Provide the (X, Y) coordinate of the cell's center where the given text is located.  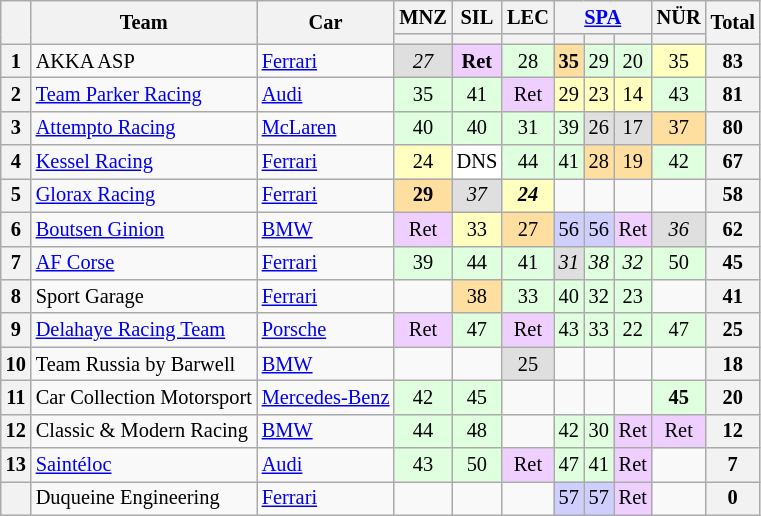
Team (144, 22)
36 (679, 229)
5 (16, 195)
30 (599, 431)
67 (733, 162)
80 (733, 128)
NÜR (679, 17)
4 (16, 162)
48 (477, 431)
13 (16, 465)
3 (16, 128)
2 (16, 94)
14 (633, 94)
6 (16, 229)
0 (733, 498)
83 (733, 61)
Classic & Modern Racing (144, 431)
Car (326, 22)
Car Collection Motorsport (144, 397)
10 (16, 364)
LEC (528, 17)
Boutsen Ginion (144, 229)
22 (633, 330)
Kessel Racing (144, 162)
Duqueine Engineering (144, 498)
81 (733, 94)
Porsche (326, 330)
McLaren (326, 128)
Total (733, 22)
Saintéloc (144, 465)
Team Parker Racing (144, 94)
62 (733, 229)
26 (599, 128)
AKKA ASP (144, 61)
58 (733, 195)
11 (16, 397)
SPA (603, 17)
Delahaye Racing Team (144, 330)
AF Corse (144, 263)
DNS (477, 162)
18 (733, 364)
Glorax Racing (144, 195)
19 (633, 162)
SIL (477, 17)
Team Russia by Barwell (144, 364)
17 (633, 128)
9 (16, 330)
Sport Garage (144, 296)
Attempto Racing (144, 128)
MNZ (422, 17)
8 (16, 296)
1 (16, 61)
Mercedes-Benz (326, 397)
